Detect which cell encompasses the target text, then output its (X, Y) center coordinate. 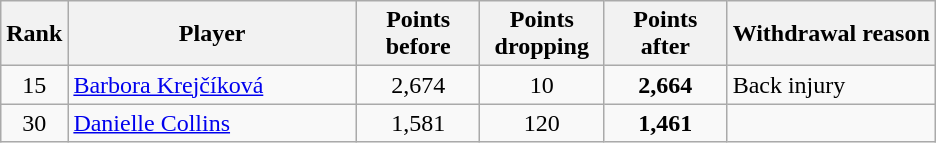
15 (34, 85)
1,461 (666, 123)
2,674 (418, 85)
Withdrawal reason (831, 34)
Rank (34, 34)
120 (542, 123)
Player (212, 34)
Points before (418, 34)
Points dropping (542, 34)
2,664 (666, 85)
Danielle Collins (212, 123)
Back injury (831, 85)
10 (542, 85)
Barbora Krejčíková (212, 85)
Points after (666, 34)
30 (34, 123)
1,581 (418, 123)
